Return (x, y) of the center of cell containing provided text 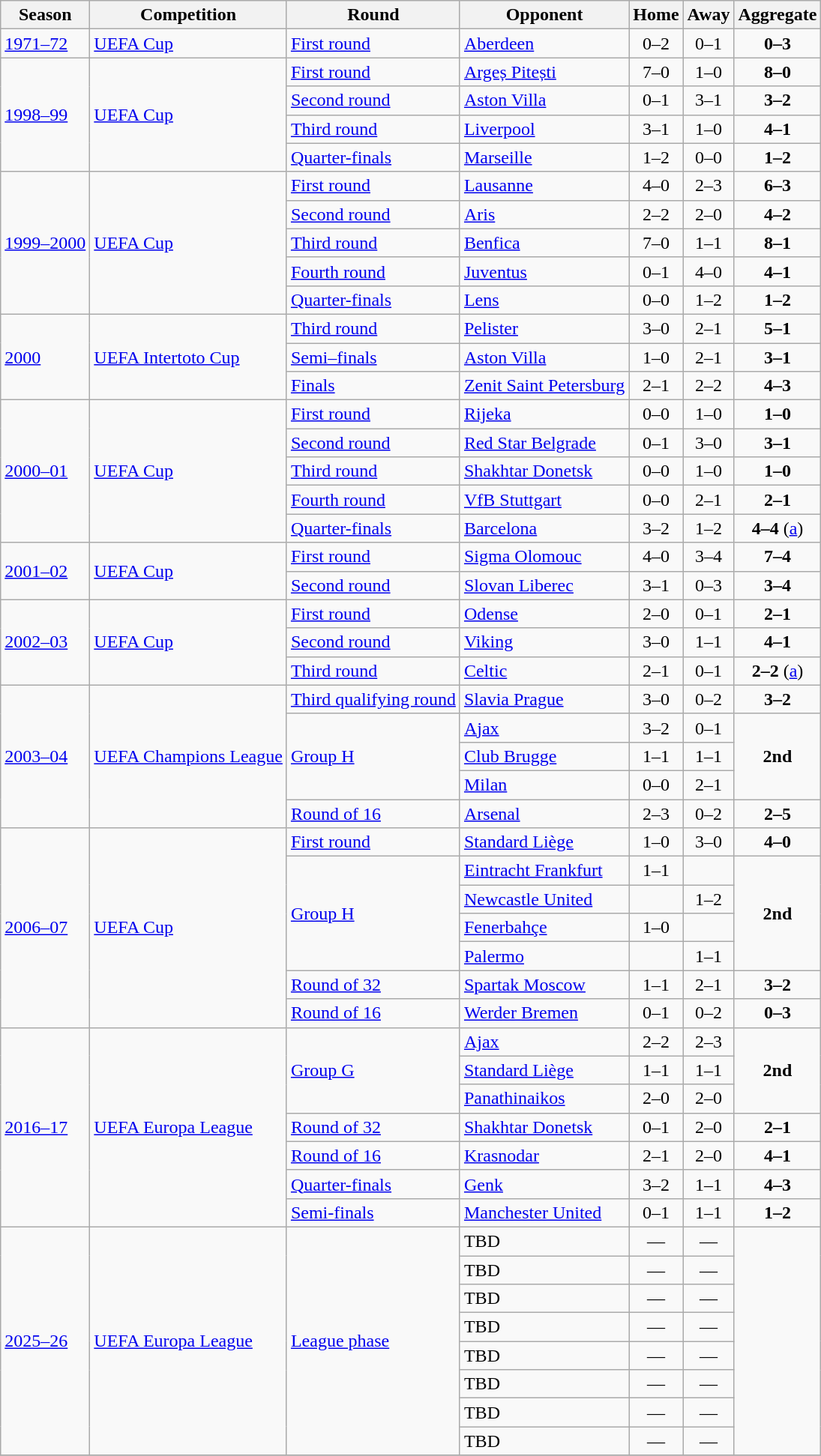
Aris (544, 214)
2001–02 (45, 571)
Viking (544, 642)
Aberdeen (544, 43)
Season (45, 15)
Juventus (544, 271)
Spartak Moscow (544, 985)
2025–26 (45, 1341)
2006–07 (45, 928)
Group G (373, 1070)
Palermo (544, 956)
Finals (373, 386)
Opponent (544, 15)
8–1 (778, 243)
Fenerbahçe (544, 928)
Pelister (544, 328)
Lens (544, 300)
Milan (544, 785)
6–3 (778, 186)
5–1 (778, 328)
Rijeka (544, 414)
Genk (544, 1184)
UEFA Intertoto Cup (189, 357)
UEFA Champions League (189, 756)
Marseille (544, 157)
Competition (189, 15)
VfB Stuttgart (544, 500)
Club Brugge (544, 756)
Sigma Olomouc (544, 557)
2003–04 (45, 756)
1971–72 (45, 43)
2000–01 (45, 471)
Panathinaikos (544, 1099)
Round (373, 15)
Away (709, 15)
2–2 (a) (778, 671)
Argeș Pitești (544, 72)
Red Star Belgrade (544, 443)
League phase (373, 1341)
Odense (544, 614)
Krasnodar (544, 1156)
Eintracht Frankfurt (544, 871)
1998–99 (45, 115)
Werder Bremen (544, 1013)
Barcelona (544, 528)
Zenit Saint Petersburg (544, 386)
Celtic (544, 671)
Third qualifying round (373, 699)
1999–2000 (45, 243)
4–4 (a) (778, 528)
Slovan Liberec (544, 585)
Slavia Prague (544, 699)
7–4 (778, 557)
2000 (45, 357)
4–2 (778, 214)
2016–17 (45, 1127)
Benfica (544, 243)
Semi–finals (373, 357)
Arsenal (544, 813)
Manchester United (544, 1212)
Home (656, 15)
2–5 (778, 813)
2002–03 (45, 642)
Semi-finals (373, 1212)
Aggregate (778, 15)
8–0 (778, 72)
Newcastle United (544, 899)
Liverpool (544, 129)
Lausanne (544, 186)
